Find where the given text appears and provide that cell's center as [X, Y] coordinate. 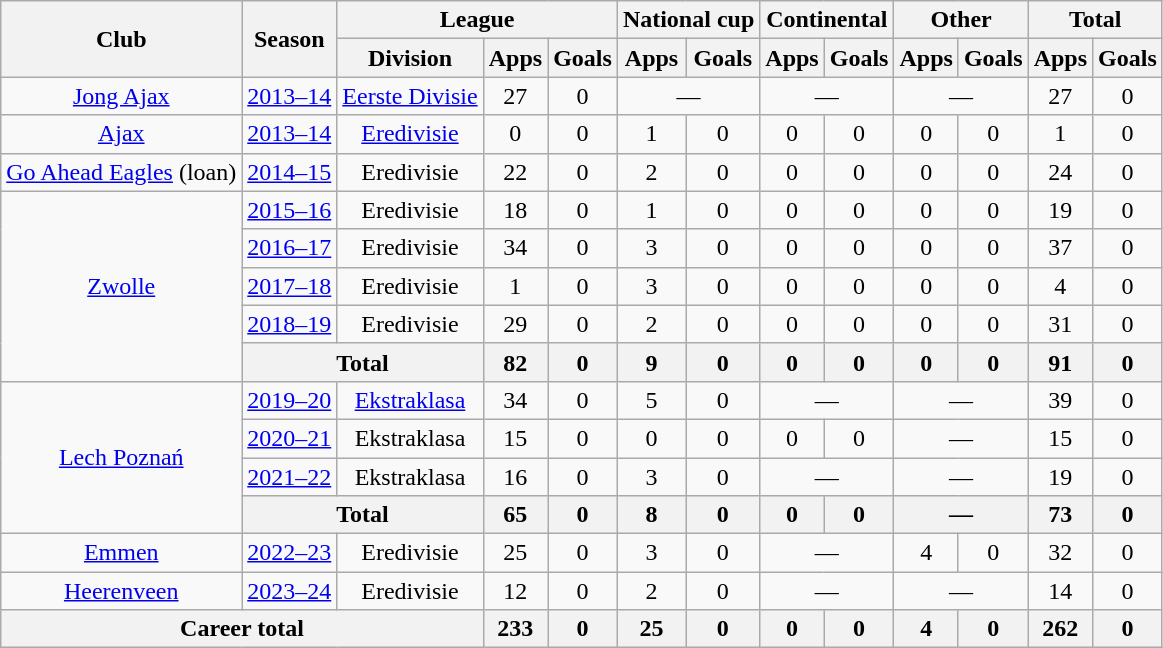
League [478, 20]
Heerenveen [122, 591]
39 [1060, 400]
12 [515, 591]
2016–17 [290, 248]
233 [515, 629]
2014–15 [290, 172]
Jong Ajax [122, 96]
Other [961, 20]
37 [1060, 248]
2021–22 [290, 477]
2019–20 [290, 400]
5 [651, 400]
32 [1060, 553]
2022–23 [290, 553]
Lech Poznań [122, 457]
18 [515, 210]
National cup [688, 20]
Ajax [122, 134]
2015–16 [290, 210]
Zwolle [122, 286]
24 [1060, 172]
2023–24 [290, 591]
8 [651, 515]
9 [651, 362]
262 [1060, 629]
2018–19 [290, 324]
16 [515, 477]
Club [122, 39]
2020–21 [290, 438]
73 [1060, 515]
Go Ahead Eagles (loan) [122, 172]
65 [515, 515]
82 [515, 362]
91 [1060, 362]
Division [410, 58]
Season [290, 39]
22 [515, 172]
Emmen [122, 553]
29 [515, 324]
Career total [242, 629]
Eerste Divisie [410, 96]
14 [1060, 591]
2017–18 [290, 286]
31 [1060, 324]
Continental [827, 20]
